For the text-containing cell, return its midpoint in (X, Y) coordinate format. 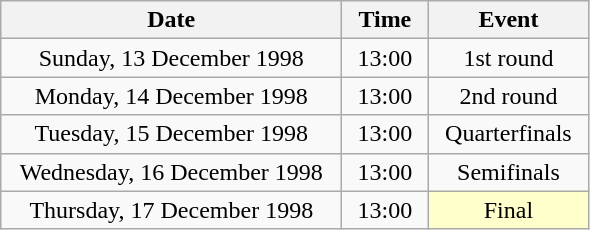
Tuesday, 15 December 1998 (172, 134)
Time (385, 20)
1st round (508, 58)
Date (172, 20)
2nd round (508, 96)
Semifinals (508, 172)
Event (508, 20)
Quarterfinals (508, 134)
Sunday, 13 December 1998 (172, 58)
Monday, 14 December 1998 (172, 96)
Thursday, 17 December 1998 (172, 210)
Wednesday, 16 December 1998 (172, 172)
Final (508, 210)
